Scan for the cell matching the given text and deliver its (x, y) coordinate at center. 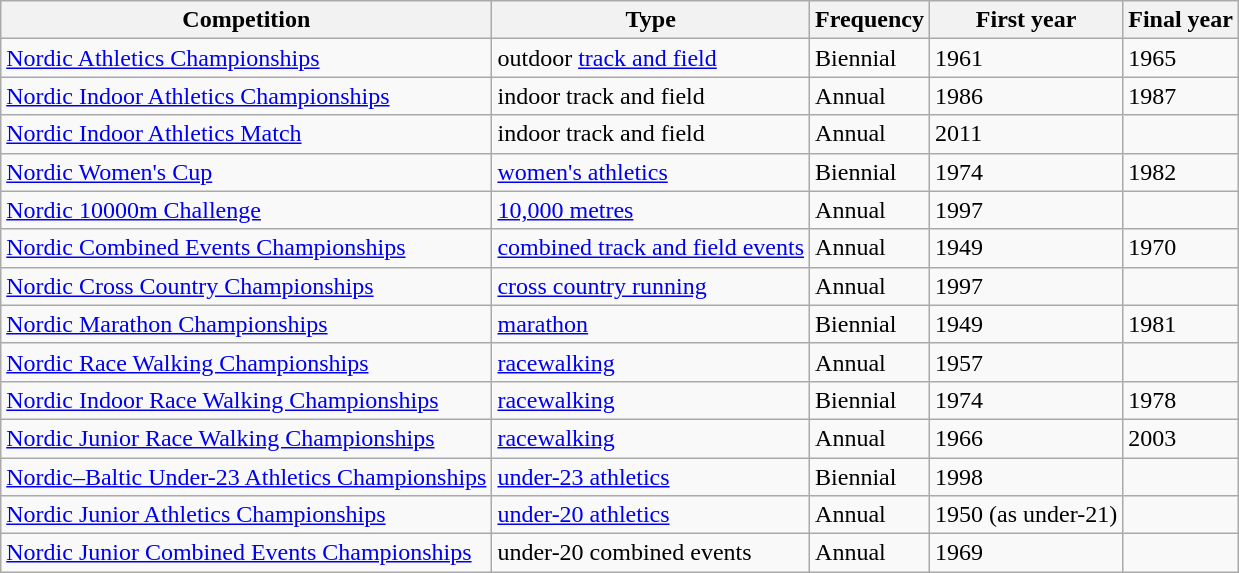
First year (1026, 20)
Frequency (870, 20)
marathon (651, 324)
Type (651, 20)
2011 (1026, 134)
Nordic Junior Athletics Championships (246, 515)
1969 (1026, 553)
Nordic 10000m Challenge (246, 210)
Nordic Race Walking Championships (246, 362)
cross country running (651, 286)
Nordic Women's Cup (246, 172)
Nordic Athletics Championships (246, 58)
1998 (1026, 477)
2003 (1181, 438)
1981 (1181, 324)
1986 (1026, 96)
1966 (1026, 438)
women's athletics (651, 172)
1965 (1181, 58)
under-23 athletics (651, 477)
Nordic Junior Race Walking Championships (246, 438)
1961 (1026, 58)
Competition (246, 20)
10,000 metres (651, 210)
Nordic Marathon Championships (246, 324)
Nordic Indoor Athletics Championships (246, 96)
combined track and field events (651, 248)
1950 (as under-21) (1026, 515)
1982 (1181, 172)
Nordic Indoor Athletics Match (246, 134)
Nordic Indoor Race Walking Championships (246, 400)
Nordic Combined Events Championships (246, 248)
1987 (1181, 96)
under-20 athletics (651, 515)
1978 (1181, 400)
1970 (1181, 248)
Final year (1181, 20)
Nordic Cross Country Championships (246, 286)
under-20 combined events (651, 553)
Nordic Junior Combined Events Championships (246, 553)
Nordic–Baltic Under-23 Athletics Championships (246, 477)
outdoor track and field (651, 58)
1957 (1026, 362)
